Pinpoint the cell where the given text exists, returning its [x, y] midpoint coordinate. 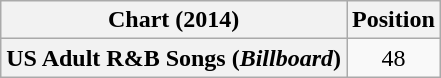
48 [394, 58]
Chart (2014) [174, 20]
Position [394, 20]
US Adult R&B Songs (Billboard) [174, 58]
